Return (x, y) of the center of cell containing provided text 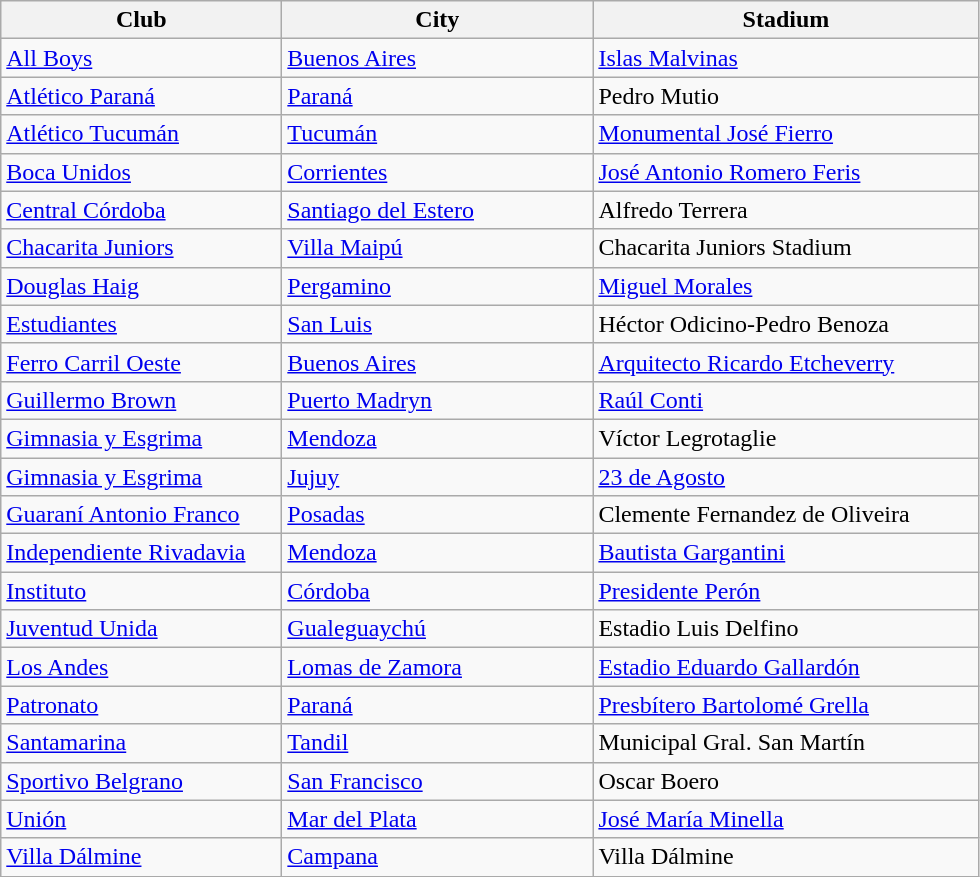
Boca Unidos (142, 172)
Central Córdoba (142, 210)
Estadio Eduardo Gallardón (786, 667)
Lomas de Zamora (438, 667)
Córdoba (438, 591)
Héctor Odicino-Pedro Benoza (786, 324)
Presbítero Bartolomé Grella (786, 705)
Campana (438, 857)
Atlético Paraná (142, 96)
Instituto (142, 591)
Puerto Madryn (438, 400)
José María Minella (786, 819)
Guaraní Antonio Franco (142, 515)
Independiente Rivadavia (142, 553)
Santamarina (142, 743)
Tucumán (438, 134)
Club (142, 20)
Jujuy (438, 477)
Arquitecto Ricardo Etcheverry (786, 362)
Douglas Haig (142, 286)
Stadium (786, 20)
Guillermo Brown (142, 400)
Municipal Gral. San Martín (786, 743)
Villa Maipú (438, 248)
Estadio Luis Delfino (786, 629)
Bautista Gargantini (786, 553)
Estudiantes (142, 324)
Unión (142, 819)
Pedro Mutio (786, 96)
Mar del Plata (438, 819)
23 de Agosto (786, 477)
Gualeguaychú (438, 629)
Corrientes (438, 172)
Atlético Tucumán (142, 134)
Los Andes (142, 667)
Juventud Unida (142, 629)
Chacarita Juniors Stadium (786, 248)
Posadas (438, 515)
Patronato (142, 705)
Oscar Boero (786, 781)
Pergamino (438, 286)
Raúl Conti (786, 400)
José Antonio Romero Feris (786, 172)
San Luis (438, 324)
Santiago del Estero (438, 210)
San Francisco (438, 781)
Alfredo Terrera (786, 210)
Islas Malvinas (786, 58)
Sportivo Belgrano (142, 781)
Tandil (438, 743)
City (438, 20)
Monumental José Fierro (786, 134)
All Boys (142, 58)
Ferro Carril Oeste (142, 362)
Miguel Morales (786, 286)
Chacarita Juniors (142, 248)
Víctor Legrotaglie (786, 438)
Clemente Fernandez de Oliveira (786, 515)
Presidente Perón (786, 591)
